Locate the cell with the specified text and output its [X, Y] center coordinate. 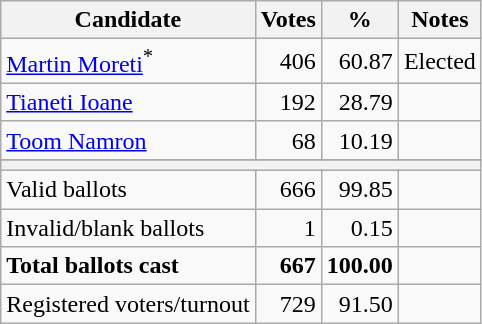
% [360, 20]
10.19 [360, 140]
60.87 [360, 62]
666 [288, 190]
0.15 [360, 228]
Notes [440, 20]
28.79 [360, 102]
Candidate [128, 20]
192 [288, 102]
Valid ballots [128, 190]
68 [288, 140]
Total ballots cast [128, 266]
729 [288, 304]
99.85 [360, 190]
Toom Namron [128, 140]
406 [288, 62]
Martin Moreti* [128, 62]
100.00 [360, 266]
667 [288, 266]
Invalid/blank ballots [128, 228]
1 [288, 228]
91.50 [360, 304]
Elected [440, 62]
Tianeti Ioane [128, 102]
Registered voters/turnout [128, 304]
Votes [288, 20]
